Provide the [x, y] coordinate of the cell's center where the given text is located.  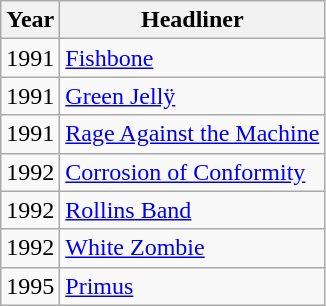
1995 [30, 286]
Rage Against the Machine [192, 134]
Headliner [192, 20]
Corrosion of Conformity [192, 172]
Green Jellÿ [192, 96]
Rollins Band [192, 210]
Primus [192, 286]
Fishbone [192, 58]
White Zombie [192, 248]
Year [30, 20]
